Provide the [x, y] coordinate of the cell's center where the given text is located.  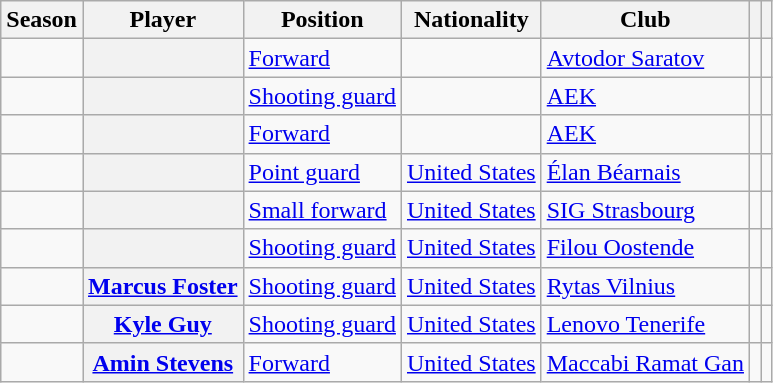
Small forward [322, 210]
Season [42, 20]
Filou Oostende [645, 248]
Player [162, 20]
Lenovo Tenerife [645, 324]
SIG Strasbourg [645, 210]
Rytas Vilnius [645, 286]
Maccabi Ramat Gan [645, 362]
Kyle Guy [162, 324]
Élan Béarnais [645, 172]
Position [322, 20]
Amin Stevens [162, 362]
Nationality [471, 20]
Avtodor Saratov [645, 58]
Club [645, 20]
Point guard [322, 172]
Marcus Foster [162, 286]
